Scan for the cell matching the given text and deliver its (x, y) coordinate at center. 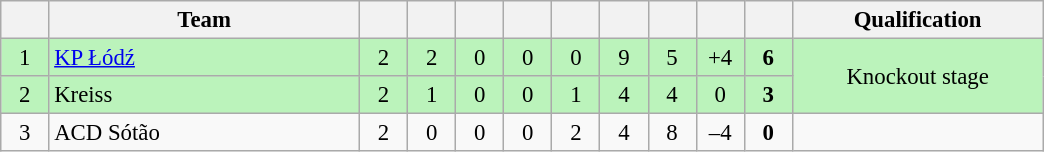
9 (624, 58)
+4 (720, 58)
Qualification (918, 20)
KP Łódź (204, 58)
5 (672, 58)
6 (768, 58)
Kreiss (204, 95)
Knockout stage (918, 76)
ACD Sótão (204, 133)
8 (672, 133)
Team (204, 20)
–4 (720, 133)
